Pinpoint the cell where the given text exists, returning its (X, Y) midpoint coordinate. 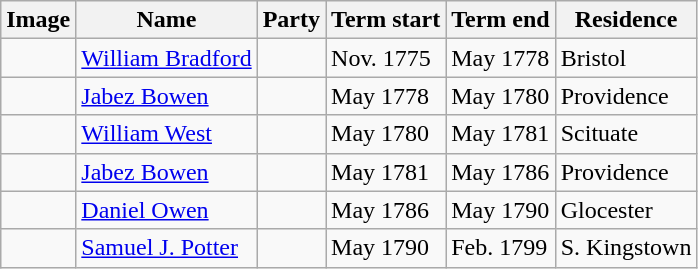
Feb. 1799 (501, 248)
William Bradford (166, 58)
Party (291, 20)
Residence (626, 20)
William West (166, 134)
Daniel Owen (166, 210)
Name (166, 20)
Term end (501, 20)
Image (38, 20)
Samuel J. Potter (166, 248)
S. Kingstown (626, 248)
Bristol (626, 58)
Term start (386, 20)
Nov. 1775 (386, 58)
Glocester (626, 210)
Scituate (626, 134)
